Determine the (x, y) coordinate at the center of the cell enclosing the given text.  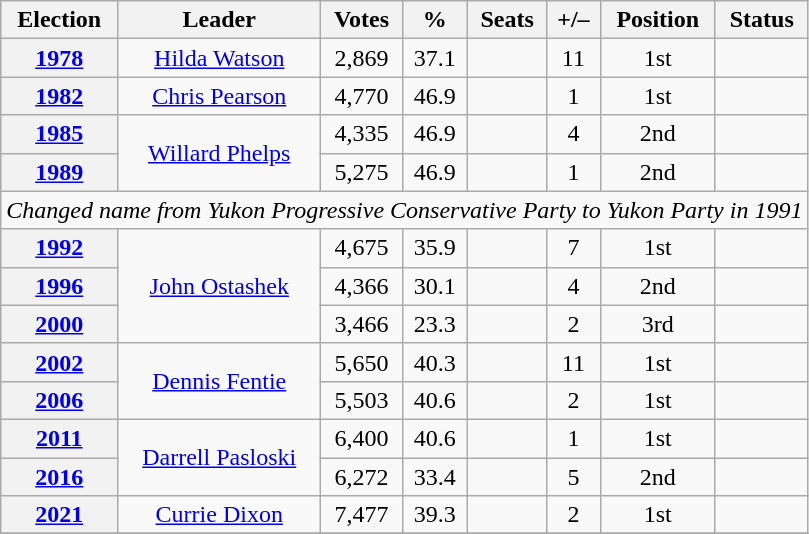
7 (574, 248)
33.4 (434, 477)
37.1 (434, 58)
John Ostashek (220, 286)
3rd (658, 324)
35.9 (434, 248)
6,400 (362, 438)
% (434, 20)
5,503 (362, 400)
Currie Dixon (220, 515)
Hilda Watson (220, 58)
1992 (60, 248)
39.3 (434, 515)
1989 (60, 172)
4,770 (362, 96)
5,275 (362, 172)
2002 (60, 362)
4,366 (362, 286)
1985 (60, 134)
40.3 (434, 362)
Dennis Fentie (220, 381)
1978 (60, 58)
Chris Pearson (220, 96)
2016 (60, 477)
2006 (60, 400)
Leader (220, 20)
Changed name from Yukon Progressive Conservative Party to Yukon Party in 1991 (404, 210)
3,466 (362, 324)
30.1 (434, 286)
Seats (506, 20)
2,869 (362, 58)
7,477 (362, 515)
2000 (60, 324)
23.3 (434, 324)
2011 (60, 438)
Darrell Pasloski (220, 457)
2021 (60, 515)
Willard Phelps (220, 153)
4,335 (362, 134)
6,272 (362, 477)
1996 (60, 286)
1982 (60, 96)
Votes (362, 20)
Position (658, 20)
Status (762, 20)
+/– (574, 20)
Election (60, 20)
5 (574, 477)
5,650 (362, 362)
4,675 (362, 248)
